For the text-containing cell, return its midpoint in [x, y] coordinate format. 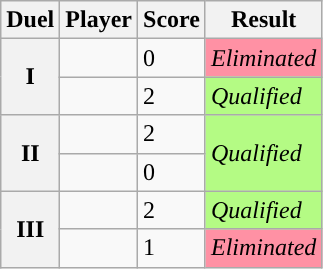
I [30, 77]
Duel [30, 20]
Score [172, 20]
Result [263, 20]
Player [99, 20]
III [30, 229]
1 [172, 248]
II [30, 153]
